Capture the cell that displays the provided text and extract its (X, Y) central coordinate. 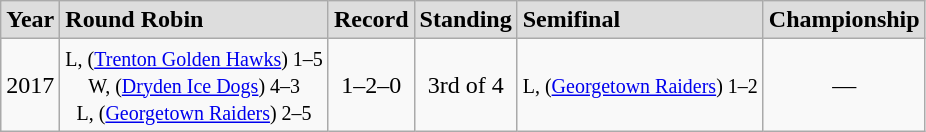
L, (Georgetown Raiders) 1–2 (640, 85)
1–2–0 (371, 85)
Year (30, 20)
L, (Trenton Golden Hawks) 1–5W, (Dryden Ice Dogs) 4–3L, (Georgetown Raiders) 2–5 (194, 85)
Semifinal (640, 20)
3rd of 4 (466, 85)
— (844, 85)
Standing (466, 20)
Record (371, 20)
Round Robin (194, 20)
Championship (844, 20)
2017 (30, 85)
